Capture the cell that displays the provided text and extract its (X, Y) central coordinate. 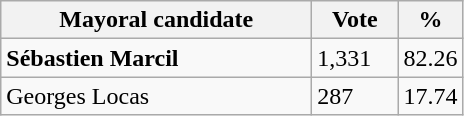
Sébastien Marcil (156, 58)
Vote (355, 20)
287 (355, 96)
Georges Locas (156, 96)
% (430, 20)
1,331 (355, 58)
Mayoral candidate (156, 20)
17.74 (430, 96)
82.26 (430, 58)
